Identify which cell holds the provided text, then report its [X, Y] central coordinate. 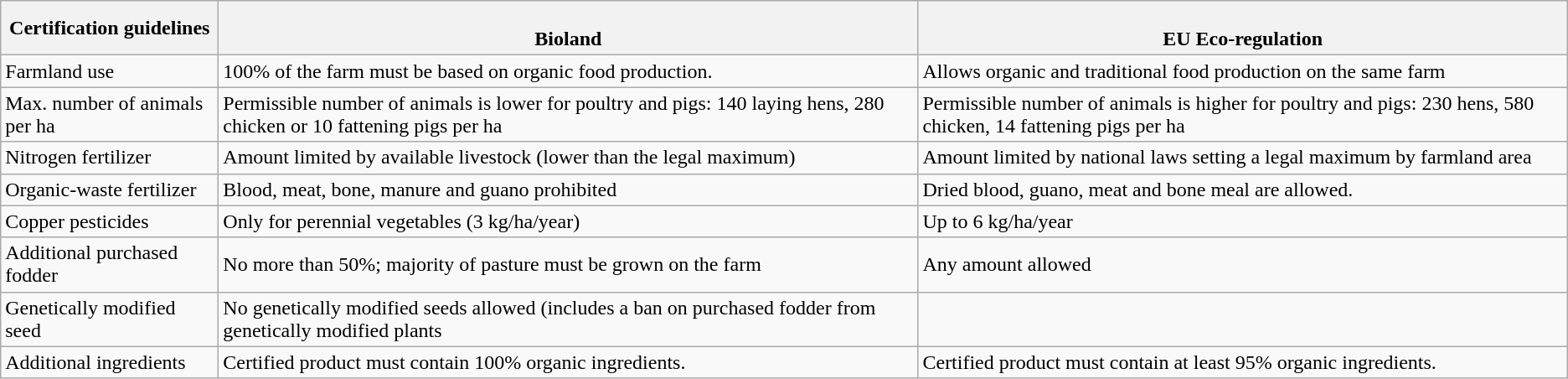
Additional purchased fodder [110, 265]
Bioland [568, 29]
Copper pesticides [110, 221]
Allows organic and traditional food production on the same farm [1243, 71]
Organic-waste fertilizer [110, 189]
Dried blood, guano, meat and bone meal are allowed. [1243, 189]
Permissible number of animals is lower for poultry and pigs: 140 laying hens, 280 chicken or 10 fattening pigs per ha [568, 114]
No genetically modified seeds allowed (includes a ban on purchased fodder from genetically modified plants [568, 319]
Certification guidelines [110, 29]
Nitrogen fertilizer [110, 158]
Max. number of animals per ha [110, 114]
Permissible number of animals is higher for poultry and pigs: 230 hens, 580 chicken, 14 fattening pigs per ha [1243, 114]
Genetically modified seed [110, 319]
Only for perennial vegetables (3 kg/ha/year) [568, 221]
Farmland use [110, 71]
Additional ingredients [110, 362]
100% of the farm must be based on organic food production. [568, 71]
Amount limited by available livestock (lower than the legal maximum) [568, 158]
No more than 50%; majority of pasture must be grown on the farm [568, 265]
Certified product must contain 100% organic ingredients. [568, 362]
Any amount allowed [1243, 265]
EU Eco-regulation [1243, 29]
Up to 6 kg/ha/year [1243, 221]
Amount limited by national laws setting a legal maximum by farmland area [1243, 158]
Certified product must contain at least 95% organic ingredients. [1243, 362]
Blood, meat, bone, manure and guano prohibited [568, 189]
